Search for the cell housing the specified text and yield its (x, y) center coordinate. 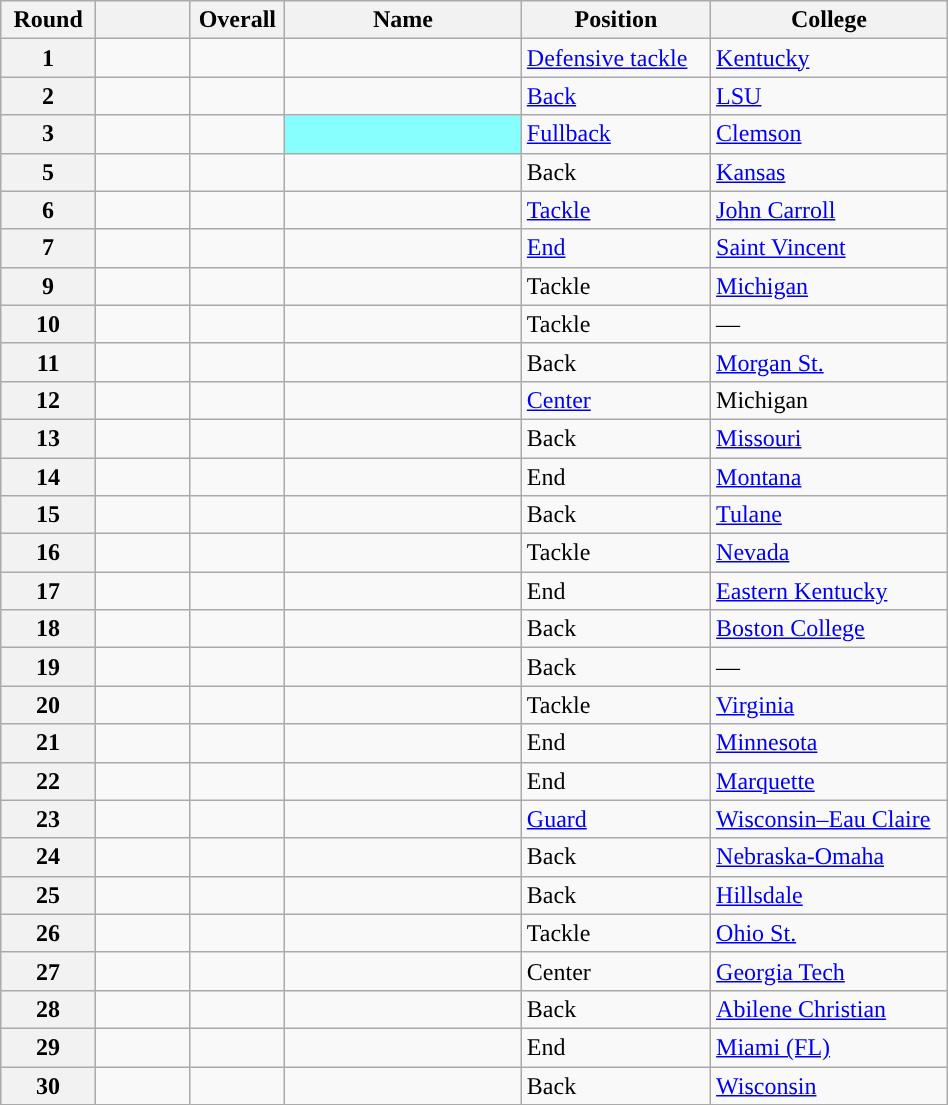
5 (48, 172)
24 (48, 857)
29 (48, 1047)
Virginia (830, 705)
Georgia Tech (830, 971)
Name (404, 20)
9 (48, 286)
12 (48, 400)
20 (48, 705)
Hillsdale (830, 895)
26 (48, 933)
Nevada (830, 553)
Round (48, 20)
Abilene Christian (830, 1009)
28 (48, 1009)
1 (48, 58)
Wisconsin (830, 1085)
17 (48, 591)
Saint Vincent (830, 248)
Defensive tackle (616, 58)
Ohio St. (830, 933)
Eastern Kentucky (830, 591)
Nebraska-Omaha (830, 857)
Boston College (830, 629)
10 (48, 324)
19 (48, 667)
15 (48, 515)
College (830, 20)
25 (48, 895)
23 (48, 819)
21 (48, 743)
Kansas (830, 172)
30 (48, 1085)
Fullback (616, 134)
18 (48, 629)
Miami (FL) (830, 1047)
27 (48, 971)
Minnesota (830, 743)
2 (48, 96)
John Carroll (830, 210)
Tulane (830, 515)
11 (48, 362)
3 (48, 134)
7 (48, 248)
Clemson (830, 134)
6 (48, 210)
Kentucky (830, 58)
Montana (830, 477)
Guard (616, 819)
LSU (830, 96)
Wisconsin–Eau Claire (830, 819)
Morgan St. (830, 362)
Overall (238, 20)
22 (48, 781)
Marquette (830, 781)
Missouri (830, 438)
14 (48, 477)
13 (48, 438)
16 (48, 553)
Position (616, 20)
